Scan for the cell matching the given text and deliver its (x, y) coordinate at center. 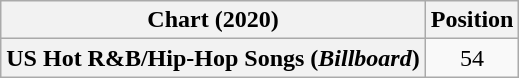
Chart (2020) (213, 20)
US Hot R&B/Hip-Hop Songs (Billboard) (213, 58)
Position (472, 20)
54 (472, 58)
